Output the (X, Y) coordinate of the center of the cell containing the given text.  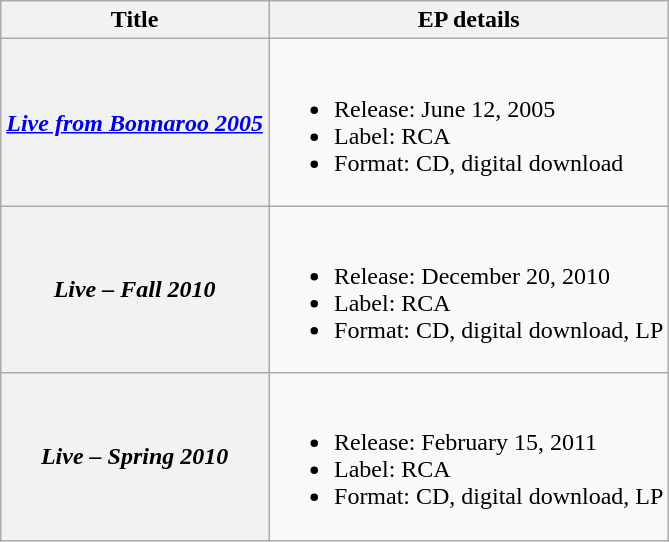
Release: February 15, 2011Label: RCAFormat: CD, digital download, LP (468, 456)
Release: June 12, 2005Label: RCAFormat: CD, digital download (468, 122)
Live from Bonnaroo 2005 (135, 122)
Release: December 20, 2010Label: RCAFormat: CD, digital download, LP (468, 290)
Title (135, 20)
Live – Fall 2010 (135, 290)
EP details (468, 20)
Live – Spring 2010 (135, 456)
